Detect which cell encompasses the target text, then output its (X, Y) center coordinate. 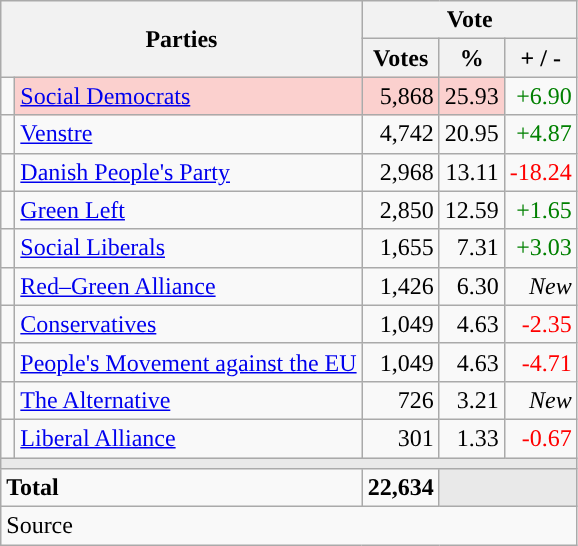
The Alternative (188, 400)
+1.65 (540, 210)
Total (182, 488)
5,868 (400, 96)
1,426 (400, 286)
Social Democrats (188, 96)
4,742 (400, 134)
Red–Green Alliance (188, 286)
20.95 (472, 134)
Parties (182, 39)
+4.87 (540, 134)
Vote (470, 20)
+3.03 (540, 248)
-18.24 (540, 172)
Conservatives (188, 324)
2,968 (400, 172)
-0.67 (540, 438)
+ / - (540, 58)
1.33 (472, 438)
301 (400, 438)
-2.35 (540, 324)
People's Movement against the EU (188, 362)
13.11 (472, 172)
2,850 (400, 210)
% (472, 58)
7.31 (472, 248)
Source (290, 526)
726 (400, 400)
Venstre (188, 134)
12.59 (472, 210)
6.30 (472, 286)
22,634 (400, 488)
Social Liberals (188, 248)
Liberal Alliance (188, 438)
+6.90 (540, 96)
1,655 (400, 248)
Votes (400, 58)
-4.71 (540, 362)
25.93 (472, 96)
Green Left (188, 210)
3.21 (472, 400)
Danish People's Party (188, 172)
